Capture the cell that displays the provided text and extract its (X, Y) central coordinate. 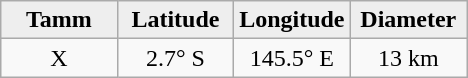
2.7° S (175, 58)
X (59, 58)
Diameter (408, 20)
Tamm (59, 20)
Longitude (292, 20)
Latitude (175, 20)
145.5° E (292, 58)
13 km (408, 58)
